Return the (x, y) coordinate for the center point of the cell that contains the specified text.  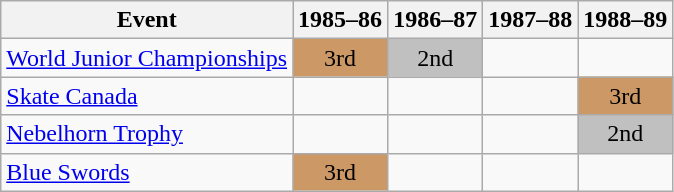
1986–87 (436, 20)
Blue Swords (147, 172)
Skate Canada (147, 96)
Event (147, 20)
1985–86 (340, 20)
1988–89 (626, 20)
Nebelhorn Trophy (147, 134)
1987–88 (530, 20)
World Junior Championships (147, 58)
